Pinpoint the cell where the given text exists, returning its (X, Y) midpoint coordinate. 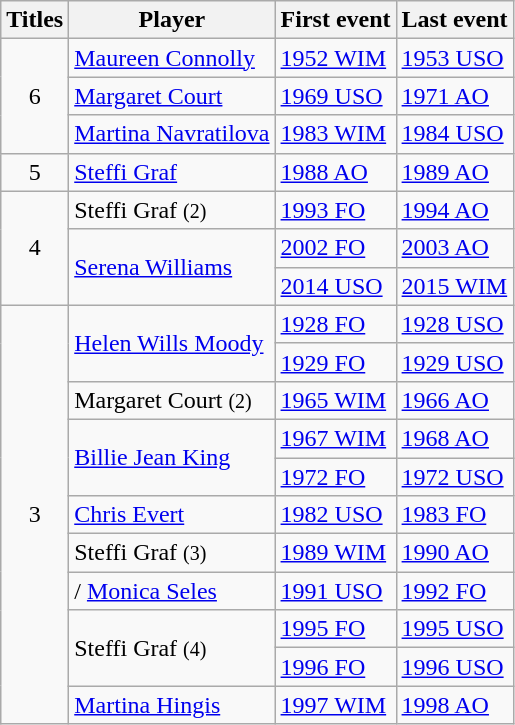
1952 WIM (336, 58)
1984 USO (454, 134)
6 (35, 96)
1990 AO (454, 553)
1994 AO (454, 210)
1928 FO (336, 324)
Steffi Graf (3) (172, 553)
Margaret Court (2) (172, 400)
/ Monica Seles (172, 591)
1995 USO (454, 629)
4 (35, 248)
1967 WIM (336, 438)
1928 USO (454, 324)
Serena Williams (172, 267)
1972 USO (454, 477)
1995 FO (336, 629)
1969 USO (336, 96)
5 (35, 172)
2015 WIM (454, 286)
1929 USO (454, 362)
Maureen Connolly (172, 58)
3 (35, 514)
Martina Hingis (172, 705)
Billie Jean King (172, 457)
2003 AO (454, 248)
1983 FO (454, 515)
1968 AO (454, 438)
1982 USO (336, 515)
2014 USO (336, 286)
1965 WIM (336, 400)
1953 USO (454, 58)
Steffi Graf (4) (172, 648)
Chris Evert (172, 515)
Steffi Graf (2) (172, 210)
1993 FO (336, 210)
1989 AO (454, 172)
First event (336, 20)
1997 WIM (336, 705)
Margaret Court (172, 96)
1998 AO (454, 705)
1991 USO (336, 591)
1971 AO (454, 96)
Titles (35, 20)
1972 FO (336, 477)
Martina Navratilova (172, 134)
Steffi Graf (172, 172)
1983 WIM (336, 134)
1966 AO (454, 400)
1988 AO (336, 172)
Last event (454, 20)
Player (172, 20)
2002 FO (336, 248)
1996 USO (454, 667)
Helen Wills Moody (172, 343)
1996 FO (336, 667)
1989 WIM (336, 553)
1992 FO (454, 591)
1929 FO (336, 362)
